Return the [X, Y] coordinate for the center point of the cell that contains the specified text.  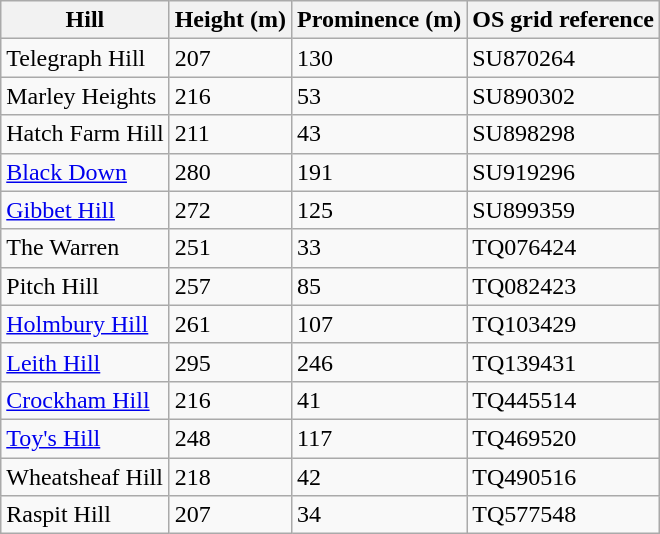
211 [230, 134]
42 [378, 477]
280 [230, 172]
Hatch Farm Hill [85, 134]
Toy's Hill [85, 438]
125 [378, 210]
Height (m) [230, 20]
272 [230, 210]
41 [378, 400]
Crockham Hill [85, 400]
TQ445514 [564, 400]
TQ139431 [564, 362]
TQ076424 [564, 248]
257 [230, 286]
248 [230, 438]
OS grid reference [564, 20]
Prominence (m) [378, 20]
TQ469520 [564, 438]
33 [378, 248]
SU870264 [564, 58]
43 [378, 134]
Leith Hill [85, 362]
Raspit Hill [85, 515]
Pitch Hill [85, 286]
Gibbet Hill [85, 210]
Marley Heights [85, 96]
The Warren [85, 248]
Wheatsheaf Hill [85, 477]
85 [378, 286]
130 [378, 58]
191 [378, 172]
Hill [85, 20]
53 [378, 96]
Holmbury Hill [85, 324]
TQ082423 [564, 286]
Black Down [85, 172]
TQ103429 [564, 324]
261 [230, 324]
246 [378, 362]
TQ577548 [564, 515]
295 [230, 362]
SU898298 [564, 134]
107 [378, 324]
SU899359 [564, 210]
218 [230, 477]
251 [230, 248]
Telegraph Hill [85, 58]
SU890302 [564, 96]
SU919296 [564, 172]
TQ490516 [564, 477]
34 [378, 515]
117 [378, 438]
